For the text-containing cell, return its midpoint in [x, y] coordinate format. 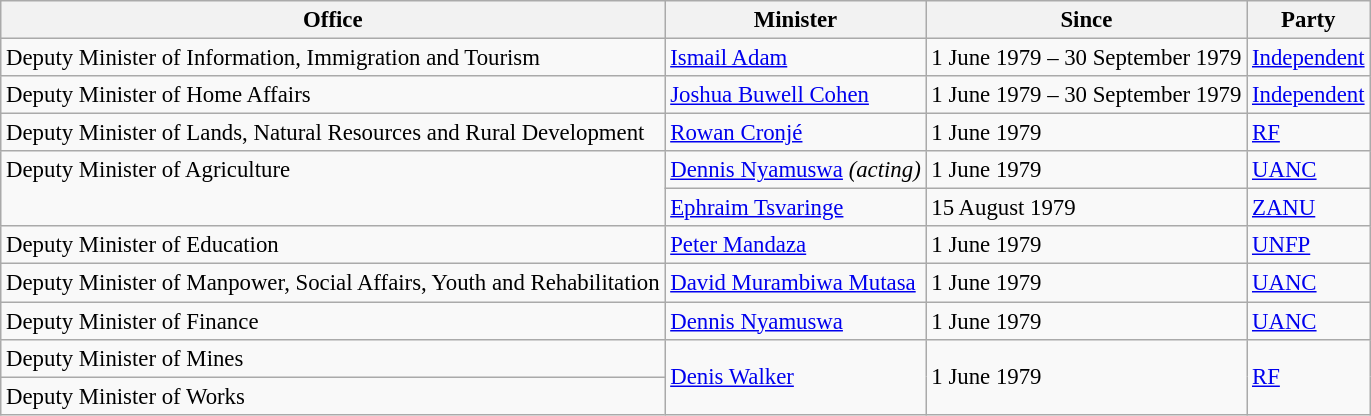
ZANU [1308, 208]
Since [1086, 20]
Party [1308, 20]
Peter Mandaza [796, 245]
15 August 1979 [1086, 208]
Ephraim Tsvaringe [796, 208]
Deputy Minister of Education [333, 245]
Office [333, 20]
Deputy Minister of Mines [333, 358]
Dennis Nyamuswa (acting) [796, 170]
Deputy Minister of Finance [333, 321]
Ismail Adam [796, 58]
David Murambiwa Mutasa [796, 283]
Rowan Cronjé [796, 133]
Deputy Minister of Works [333, 396]
UNFP [1308, 245]
Deputy Minister of Manpower, Social Affairs, Youth and Rehabilitation [333, 283]
Deputy Minister of Agriculture [333, 188]
Deputy Minister of Home Affairs [333, 95]
Dennis Nyamuswa [796, 321]
Deputy Minister of Information, Immigration and Tourism [333, 58]
Joshua Buwell Cohen [796, 95]
Deputy Minister of Lands, Natural Resources and Rural Development [333, 133]
Denis Walker [796, 376]
Minister [796, 20]
